Determine the [x, y] coordinate at the center of the cell enclosing the given text.  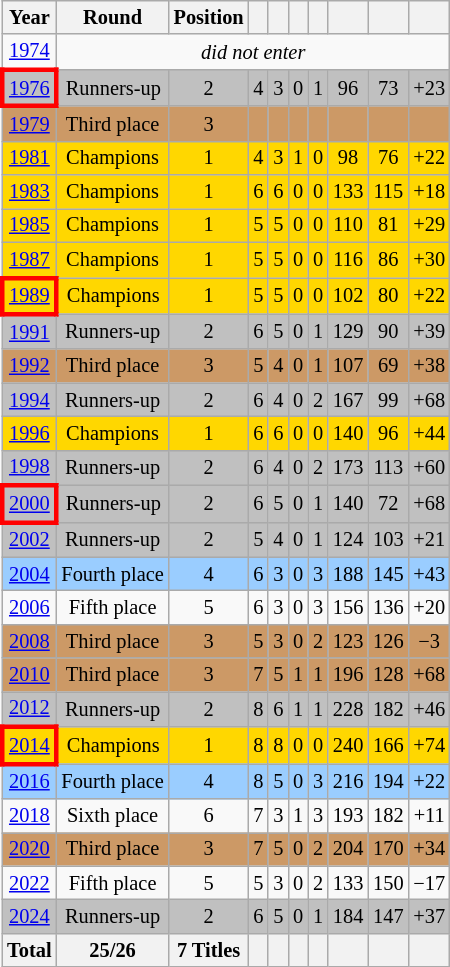
−3 [429, 641]
+44 [429, 433]
+34 [429, 849]
129 [348, 332]
2022 [29, 883]
150 [388, 883]
1989 [29, 296]
2008 [29, 641]
136 [388, 607]
72 [388, 504]
+37 [429, 916]
+43 [429, 574]
184 [348, 916]
166 [388, 746]
115 [388, 192]
113 [388, 468]
1992 [29, 366]
126 [388, 641]
196 [348, 675]
+20 [429, 607]
116 [348, 260]
+18 [429, 192]
+30 [429, 260]
216 [348, 780]
1998 [29, 468]
Round [112, 17]
1981 [29, 158]
2000 [29, 504]
+46 [429, 708]
99 [388, 400]
+11 [429, 815]
240 [348, 746]
103 [388, 540]
Sixth place [112, 815]
110 [348, 225]
73 [388, 88]
2010 [29, 675]
2012 [29, 708]
69 [388, 366]
193 [348, 815]
Total [29, 950]
+23 [429, 88]
2014 [29, 746]
+39 [429, 332]
Position [209, 17]
+38 [429, 366]
86 [388, 260]
145 [388, 574]
1991 [29, 332]
+60 [429, 468]
2004 [29, 574]
81 [388, 225]
1985 [29, 225]
Year [29, 17]
204 [348, 849]
2018 [29, 815]
173 [348, 468]
2002 [29, 540]
128 [388, 675]
+21 [429, 540]
147 [388, 916]
25/26 [112, 950]
1994 [29, 400]
194 [388, 780]
98 [348, 158]
80 [388, 296]
did not enter [252, 52]
7 Titles [209, 950]
76 [388, 158]
1996 [29, 433]
+29 [429, 225]
90 [388, 332]
1974 [29, 52]
167 [348, 400]
2006 [29, 607]
170 [388, 849]
102 [348, 296]
123 [348, 641]
1983 [29, 192]
2020 [29, 849]
2016 [29, 780]
124 [348, 540]
1979 [29, 124]
+74 [429, 746]
228 [348, 708]
1976 [29, 88]
188 [348, 574]
−17 [429, 883]
156 [348, 607]
107 [348, 366]
1987 [29, 260]
2024 [29, 916]
